Identify which cell holds the provided text, then report its (X, Y) central coordinate. 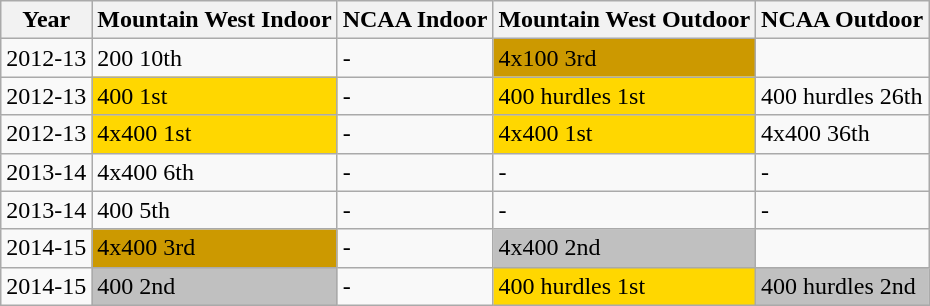
4x400 2nd (624, 248)
NCAA Outdoor (842, 20)
400 1st (214, 96)
4x400 6th (214, 172)
400 hurdles 2nd (842, 286)
4x400 3rd (214, 248)
Year (46, 20)
NCAA Indoor (415, 20)
400 5th (214, 210)
400 2nd (214, 286)
Mountain West Outdoor (624, 20)
400 hurdles 26th (842, 96)
Mountain West Indoor (214, 20)
4x100 3rd (624, 58)
200 10th (214, 58)
4x400 36th (842, 134)
